Find where the given text appears and provide that cell's center as (X, Y) coordinate. 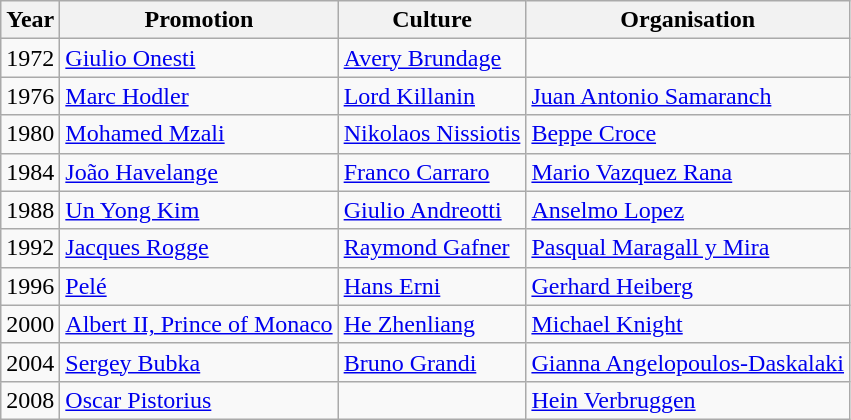
Culture (432, 20)
Hans Erni (432, 286)
Organisation (688, 20)
Pasqual Maragall y Mira (688, 248)
2004 (30, 362)
Raymond Gafner (432, 248)
Franco Carraro (432, 172)
Mario Vazquez Rana (688, 172)
Beppe Croce (688, 134)
João Havelange (199, 172)
1988 (30, 210)
1980 (30, 134)
1996 (30, 286)
Giulio Onesti (199, 58)
Giulio Andreotti (432, 210)
Anselmo Lopez (688, 210)
Promotion (199, 20)
Gianna Angelopoulos-Daskalaki (688, 362)
Michael Knight (688, 324)
2008 (30, 400)
Pelé (199, 286)
Sergey Bubka (199, 362)
He Zhenliang (432, 324)
Oscar Pistorius (199, 400)
2000 (30, 324)
Gerhard Heiberg (688, 286)
Marc Hodler (199, 96)
Jacques Rogge (199, 248)
Year (30, 20)
Avery Brundage (432, 58)
1984 (30, 172)
1992 (30, 248)
Hein Verbruggen (688, 400)
Nikolaos Nissiotis (432, 134)
1976 (30, 96)
Mohamed Mzali (199, 134)
Un Yong Kim (199, 210)
1972 (30, 58)
Albert II, Prince of Monaco (199, 324)
Juan Antonio Samaranch (688, 96)
Bruno Grandi (432, 362)
Lord Killanin (432, 96)
